Return [x, y] of the center of cell containing provided text 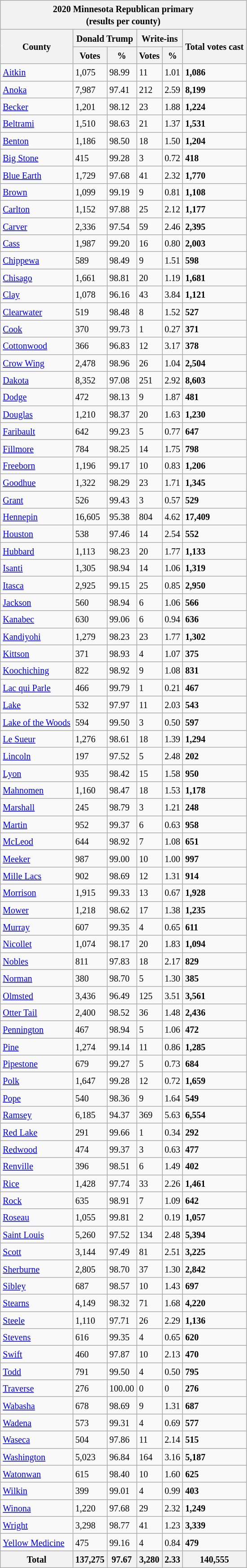
7,987 [90, 89]
515 [214, 1440]
1,121 [214, 295]
Kandiyohi [37, 636]
6,554 [214, 1115]
Clearwater [37, 312]
1.83 [173, 944]
98.13 [122, 397]
538 [90, 534]
98.51 [122, 1166]
98.29 [122, 482]
1.38 [173, 910]
4.62 [173, 517]
98.25 [122, 448]
Wilkin [37, 1491]
1,681 [214, 277]
140,555 [214, 1559]
2.46 [173, 226]
Cass [37, 243]
822 [90, 670]
504 [90, 1440]
2.26 [173, 1183]
Traverse [37, 1388]
1,204 [214, 141]
2.59 [173, 89]
33 [150, 1183]
644 [90, 841]
1,074 [90, 944]
Pipestone [37, 1064]
Nicollet [37, 944]
560 [90, 602]
81 [150, 1251]
Hubbard [37, 551]
1,294 [214, 739]
Sherburne [37, 1268]
0.34 [173, 1132]
Houston [37, 534]
0.27 [173, 329]
29 [150, 1508]
647 [214, 431]
99.81 [122, 1217]
1,078 [90, 295]
Marshall [37, 807]
526 [90, 500]
2.33 [173, 1559]
36 [150, 1012]
2.92 [173, 380]
2,925 [90, 585]
97.97 [122, 705]
Carver [37, 226]
1,302 [214, 636]
1,285 [214, 1047]
2.17 [173, 961]
Anoka [37, 89]
1.53 [173, 790]
0.67 [173, 893]
1.87 [173, 397]
16 [150, 243]
3.16 [173, 1457]
1,186 [90, 141]
Rice [37, 1183]
607 [90, 927]
Kanabec [37, 619]
Redwood [37, 1149]
Kittson [37, 653]
2.13 [173, 1354]
479 [214, 1542]
Write-ins [160, 38]
Beltrami [37, 123]
94.37 [122, 1115]
2,842 [214, 1268]
3.84 [173, 295]
97.08 [122, 380]
3,280 [150, 1559]
784 [90, 448]
1.21 [173, 807]
829 [214, 961]
1,057 [214, 1217]
3,436 [90, 995]
Renville [37, 1166]
1,075 [90, 72]
96.49 [122, 995]
598 [214, 260]
98.12 [122, 106]
2.29 [173, 1320]
1.43 [173, 1286]
97.86 [122, 1440]
1,661 [90, 277]
1.09 [173, 1200]
597 [214, 722]
59 [150, 226]
1,099 [90, 192]
97.54 [122, 226]
Martin [37, 824]
0.80 [173, 243]
97.71 [122, 1320]
611 [214, 927]
2,504 [214, 363]
Morrison [37, 893]
98.93 [122, 653]
Chisago [37, 277]
0.57 [173, 500]
99.14 [122, 1047]
470 [214, 1354]
97.88 [122, 209]
97.67 [122, 1559]
8,352 [90, 380]
99.79 [122, 687]
Rock [37, 1200]
3,225 [214, 1251]
1,274 [90, 1047]
Red Lake [37, 1132]
1.48 [173, 1012]
795 [214, 1371]
Chippewa [37, 260]
Winona [37, 1508]
98.81 [122, 277]
Koochiching [37, 670]
17,409 [214, 517]
Steele [37, 1320]
1,915 [90, 893]
950 [214, 773]
99.15 [122, 585]
98.37 [122, 414]
96.16 [122, 295]
Norman [37, 978]
McLeod [37, 841]
2,003 [214, 243]
987 [90, 859]
Carlton [37, 209]
97.74 [122, 1183]
477 [214, 1149]
4,220 [214, 1303]
3.51 [173, 995]
251 [150, 380]
County [37, 47]
366 [90, 346]
1.63 [173, 414]
1.01 [173, 72]
8,603 [214, 380]
99.43 [122, 500]
902 [90, 876]
2.54 [173, 534]
543 [214, 705]
3,298 [90, 1525]
16,605 [90, 517]
99.19 [122, 192]
466 [90, 687]
1.49 [173, 1166]
Pine [37, 1047]
552 [214, 534]
1.19 [173, 277]
589 [90, 260]
Meeker [37, 859]
Lake [37, 705]
Fillmore [37, 448]
5,023 [90, 1457]
Olmsted [37, 995]
1,177 [214, 209]
Jackson [37, 602]
1.23 [173, 1525]
684 [214, 1064]
1,279 [90, 636]
Becker [37, 106]
Stearns [37, 1303]
164 [150, 1457]
Nobles [37, 961]
100.00 [122, 1388]
Mower [37, 910]
415 [90, 158]
2.12 [173, 209]
Pope [37, 1098]
1,770 [214, 175]
2 [150, 1217]
Clay [37, 295]
99.27 [122, 1064]
1,322 [90, 482]
Aitkin [37, 72]
15 [150, 773]
1,319 [214, 568]
378 [214, 346]
Mahnomen [37, 790]
697 [214, 1286]
98.57 [122, 1286]
Isanti [37, 568]
1,201 [90, 106]
997 [214, 859]
Sibley [37, 1286]
1.88 [173, 106]
1,345 [214, 482]
13 [150, 893]
1,305 [90, 568]
98.40 [122, 1474]
527 [214, 312]
Donald Trump [105, 38]
3,144 [90, 1251]
566 [214, 602]
1,659 [214, 1081]
1,531 [214, 123]
1,220 [90, 1508]
Wabasha [37, 1405]
292 [214, 1132]
0.21 [173, 687]
679 [90, 1064]
0.84 [173, 1542]
Brown [37, 192]
Pennington [37, 1029]
804 [150, 517]
952 [90, 824]
1.00 [173, 859]
1.39 [173, 739]
Cottonwood [37, 346]
1.58 [173, 773]
519 [90, 312]
96.84 [122, 1457]
125 [150, 995]
Mille Lacs [37, 876]
97.49 [122, 1251]
99.73 [122, 329]
1,152 [90, 209]
798 [214, 448]
1,218 [90, 910]
Freeborn [37, 465]
98.50 [122, 141]
99.16 [122, 1542]
2,805 [90, 1268]
Todd [37, 1371]
2,436 [214, 1012]
1.75 [173, 448]
914 [214, 876]
245 [90, 807]
99.20 [122, 243]
1,136 [214, 1320]
98.52 [122, 1012]
97.46 [122, 534]
1,235 [214, 910]
1.52 [173, 312]
475 [90, 1542]
99.00 [122, 859]
2.03 [173, 705]
1,428 [90, 1183]
1,160 [90, 790]
0.19 [173, 1217]
Scott [37, 1251]
0.73 [173, 1064]
958 [214, 824]
1,647 [90, 1081]
99.17 [122, 465]
577 [214, 1423]
Yellow Medicine [37, 1542]
291 [90, 1132]
99.31 [122, 1423]
98.17 [122, 944]
0.94 [173, 619]
Lincoln [37, 756]
Total [37, 1559]
95.38 [122, 517]
2,395 [214, 226]
98.77 [122, 1525]
99.23 [122, 431]
2,336 [90, 226]
Waseca [37, 1440]
5,260 [90, 1234]
98.48 [122, 312]
Total votes cast [214, 47]
385 [214, 978]
1,206 [214, 465]
396 [90, 1166]
248 [214, 807]
1,178 [214, 790]
96.83 [122, 346]
Wadena [37, 1423]
1.64 [173, 1098]
98.96 [122, 363]
37 [150, 1268]
99.06 [122, 619]
Big Stone [37, 158]
3.17 [173, 346]
1,210 [90, 414]
1,113 [90, 551]
594 [90, 722]
380 [90, 978]
Lyon [37, 773]
Swift [37, 1354]
137,275 [90, 1559]
635 [90, 1200]
1,461 [214, 1183]
1,108 [214, 192]
418 [214, 158]
1.37 [173, 123]
Hennepin [37, 517]
Wright [37, 1525]
625 [214, 1474]
Grant [37, 500]
6,185 [90, 1115]
1,230 [214, 414]
370 [90, 329]
Dakota [37, 380]
630 [90, 619]
460 [90, 1354]
Stevens [37, 1337]
Lake of the Woods [37, 722]
540 [90, 1098]
98.49 [122, 260]
0.81 [173, 192]
1,110 [90, 1320]
1,276 [90, 739]
98.79 [122, 807]
369 [150, 1115]
202 [214, 756]
98.32 [122, 1303]
Lac qui Parle [37, 687]
0.99 [173, 1491]
399 [90, 1491]
573 [90, 1423]
5.63 [173, 1115]
43 [150, 295]
5,394 [214, 1234]
2020 Minnesota Republican primary(results per county) [123, 15]
71 [150, 1303]
2,478 [90, 363]
21 [150, 123]
8 [150, 312]
98.61 [122, 739]
98.42 [122, 773]
636 [214, 619]
616 [90, 1337]
678 [90, 1405]
Watonwan [37, 1474]
651 [214, 841]
0.86 [173, 1047]
98.63 [122, 123]
Crow Wing [37, 363]
375 [214, 653]
811 [90, 961]
98.91 [122, 1200]
935 [90, 773]
1.68 [173, 1303]
403 [214, 1491]
Ramsey [37, 1115]
0.69 [173, 1423]
1,928 [214, 893]
97.83 [122, 961]
Goodhue [37, 482]
1,224 [214, 106]
532 [90, 705]
134 [150, 1234]
4,149 [90, 1303]
549 [214, 1098]
99.01 [122, 1491]
Otter Tail [37, 1012]
1.07 [173, 653]
1.51 [173, 260]
2.14 [173, 1440]
Douglas [37, 414]
99.66 [122, 1132]
8,199 [214, 89]
1,094 [214, 944]
Faribault [37, 431]
791 [90, 1371]
529 [214, 500]
Cook [37, 329]
1,729 [90, 175]
1,133 [214, 551]
98.99 [122, 72]
1,086 [214, 72]
1.60 [173, 1474]
1.71 [173, 482]
2,400 [90, 1012]
Benton [37, 141]
481 [214, 397]
2.51 [173, 1251]
402 [214, 1166]
3,339 [214, 1525]
Itasca [37, 585]
Roseau [37, 1217]
17 [150, 910]
Dodge [37, 397]
0.83 [173, 465]
98.47 [122, 790]
97.87 [122, 1354]
1,196 [90, 465]
615 [90, 1474]
2,950 [214, 585]
0.77 [173, 431]
1.04 [173, 363]
1,987 [90, 243]
Blue Earth [37, 175]
Le Sueur [37, 739]
831 [214, 670]
97.41 [122, 89]
99.33 [122, 893]
197 [90, 756]
Polk [37, 1081]
1.50 [173, 141]
5,187 [214, 1457]
3,561 [214, 995]
212 [150, 89]
Washington [37, 1457]
1,249 [214, 1508]
98.62 [122, 910]
Saint Louis [37, 1234]
98.36 [122, 1098]
1,510 [90, 123]
Murray [37, 927]
620 [214, 1337]
0.85 [173, 585]
1,055 [90, 1217]
474 [90, 1149]
